Capture the cell that displays the provided text and extract its (x, y) central coordinate. 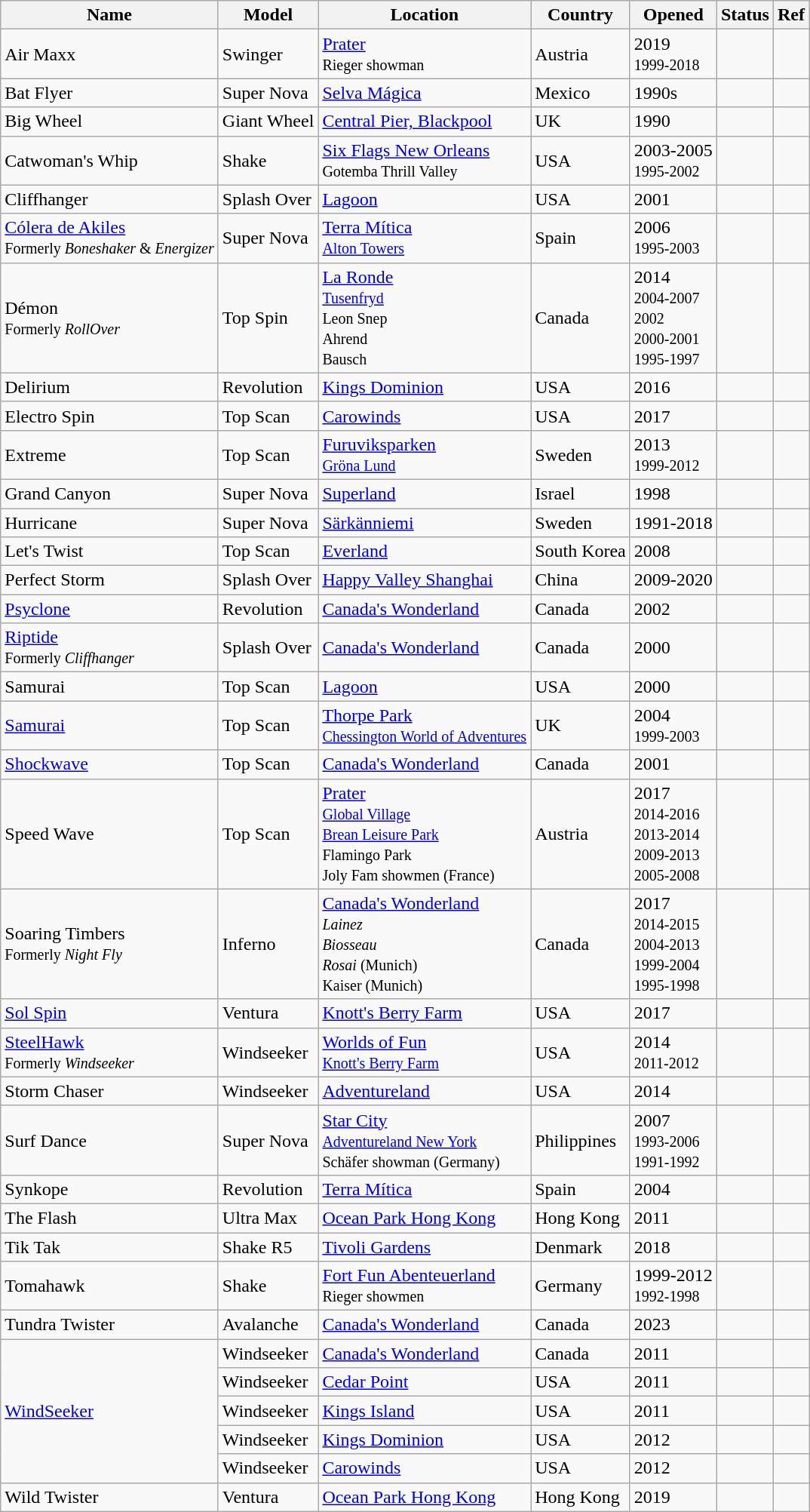
1991-2018 (673, 523)
Surf Dance (110, 1140)
PraterRieger showman (425, 54)
Ref (790, 15)
Star CityAdventureland New YorkSchäfer showman (Germany) (425, 1140)
Psyclone (110, 609)
Avalanche (268, 1325)
1990s (673, 93)
Ultra Max (268, 1218)
Philippines (581, 1140)
Let's Twist (110, 552)
Mexico (581, 93)
Catwoman's Whip (110, 160)
Adventureland (425, 1091)
Kings Island (425, 1411)
Name (110, 15)
20191999-2018 (673, 54)
20071993-20061991-1992 (673, 1140)
WindSeeker (110, 1411)
Cliffhanger (110, 199)
Storm Chaser (110, 1091)
Opened (673, 15)
PraterGlobal VillageBrean Leisure ParkFlamingo ParkJoly Fam showmen (France) (425, 834)
Electro Spin (110, 416)
Shockwave (110, 764)
Synkope (110, 1189)
2008 (673, 552)
Inferno (268, 944)
Everland (425, 552)
2018 (673, 1247)
Tundra Twister (110, 1325)
FuruviksparkenGröna Lund (425, 454)
SteelHawkFormerly Windseeker (110, 1052)
20061995-2003 (673, 238)
20142011-2012 (673, 1052)
Top Spin (268, 318)
Extreme (110, 454)
2003-20051995-2002 (673, 160)
20131999-2012 (673, 454)
Six Flags New OrleansGotemba Thrill Valley (425, 160)
Terra Mítica (425, 1189)
2023 (673, 1325)
Terra MíticaAlton Towers (425, 238)
The Flash (110, 1218)
Cólera de AkilesFormerly Boneshaker & Energizer (110, 238)
20142004-200720022000-20011995-1997 (673, 318)
Air Maxx (110, 54)
South Korea (581, 552)
Tivoli Gardens (425, 1247)
Shake R5 (268, 1247)
2019 (673, 1497)
Canada's WonderlandLainezBiosseauRosai (Munich)Kaiser (Munich) (425, 944)
Giant Wheel (268, 121)
Sol Spin (110, 1013)
Särkänniemi (425, 523)
Cedar Point (425, 1382)
Israel (581, 493)
Model (268, 15)
Location (425, 15)
La RondeTusenfrydLeon SnepAhrendBausch (425, 318)
Wild Twister (110, 1497)
Country (581, 15)
DémonFormerly RollOver (110, 318)
2002 (673, 609)
Denmark (581, 1247)
Grand Canyon (110, 493)
Happy Valley Shanghai (425, 580)
Selva Mágica (425, 93)
2004 (673, 1189)
China (581, 580)
Big Wheel (110, 121)
Perfect Storm (110, 580)
Thorpe ParkChessington World of Adventures (425, 726)
1990 (673, 121)
2016 (673, 387)
20041999-2003 (673, 726)
Hurricane (110, 523)
Swinger (268, 54)
Tomahawk (110, 1286)
Fort Fun AbenteuerlandRieger showmen (425, 1286)
Bat Flyer (110, 93)
2014 (673, 1091)
Speed Wave (110, 834)
Tik Tak (110, 1247)
RiptideFormerly Cliffhanger (110, 647)
Central Pier, Blackpool (425, 121)
Status (745, 15)
Germany (581, 1286)
1998 (673, 493)
Delirium (110, 387)
Soaring TimbersFormerly Night Fly (110, 944)
Knott's Berry Farm (425, 1013)
2009-2020 (673, 580)
1999-20121992-1998 (673, 1286)
Worlds of FunKnott's Berry Farm (425, 1052)
Superland (425, 493)
20172014-20162013-20142009-20132005-2008 (673, 834)
20172014-20152004-20131999-20041995-1998 (673, 944)
